Find where the given text appears and provide that cell's center as (X, Y) coordinate. 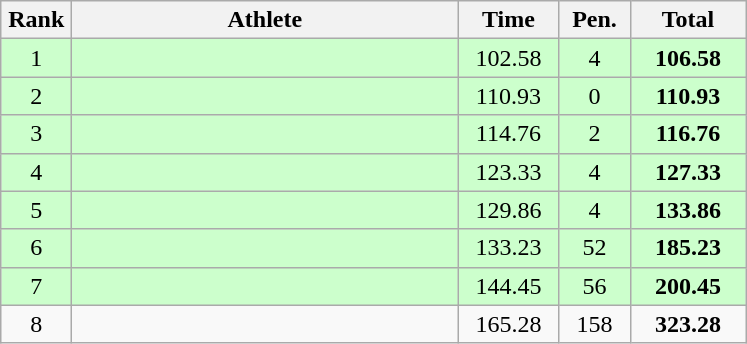
323.28 (688, 324)
Rank (36, 20)
165.28 (508, 324)
0 (594, 96)
Total (688, 20)
8 (36, 324)
5 (36, 210)
52 (594, 248)
56 (594, 286)
133.23 (508, 248)
6 (36, 248)
144.45 (508, 286)
129.86 (508, 210)
106.58 (688, 58)
185.23 (688, 248)
1 (36, 58)
200.45 (688, 286)
7 (36, 286)
114.76 (508, 134)
Athlete (265, 20)
Pen. (594, 20)
3 (36, 134)
133.86 (688, 210)
158 (594, 324)
Time (508, 20)
127.33 (688, 172)
102.58 (508, 58)
116.76 (688, 134)
123.33 (508, 172)
